Output the (X, Y) coordinate of the center of the cell containing the given text.  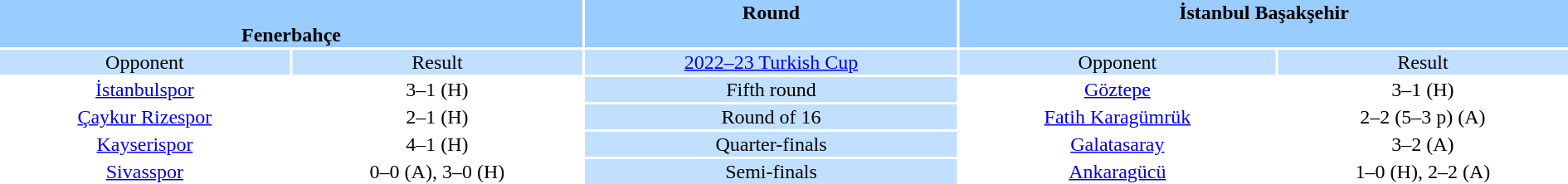
0–0 (A), 3–0 (H) (437, 172)
1–0 (H), 2–2 (A) (1423, 172)
Round (772, 23)
Kayserispor (144, 144)
Round of 16 (772, 117)
Fenerbahçe (291, 23)
Göztepe (1118, 90)
4–1 (H) (437, 144)
Ankaragücü (1118, 172)
İstanbul Başakşehir (1264, 23)
2–2 (5–3 p) (A) (1423, 117)
Semi-finals (772, 172)
2022–23 Turkish Cup (772, 62)
Sivasspor (144, 172)
Fifth round (772, 90)
Quarter-finals (772, 144)
2–1 (H) (437, 117)
3–2 (A) (1423, 144)
Fatih Karagümrük (1118, 117)
İstanbulspor (144, 90)
Galatasaray (1118, 144)
Çaykur Rizespor (144, 117)
